Scan for the cell matching the given text and deliver its (x, y) coordinate at center. 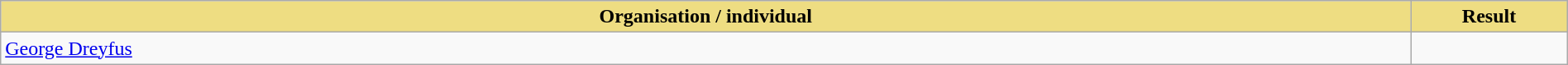
Organisation / individual (706, 17)
George Dreyfus (706, 48)
Result (1489, 17)
